Extract the (x, y) coordinate from the center of the cell holding the provided text.  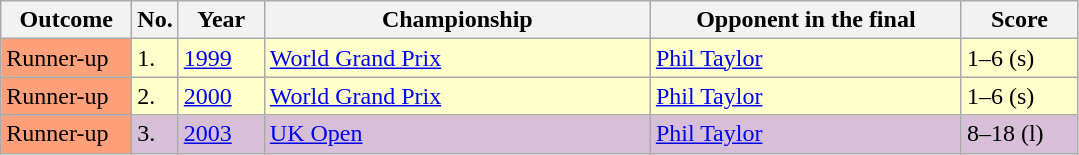
1. (155, 58)
Opponent in the final (806, 20)
2003 (221, 134)
Outcome (66, 20)
3. (155, 134)
8–18 (l) (1019, 134)
2. (155, 96)
1999 (221, 58)
UK Open (457, 134)
Championship (457, 20)
Score (1019, 20)
No. (155, 20)
Year (221, 20)
2000 (221, 96)
